Return [x, y] of the center of cell containing provided text 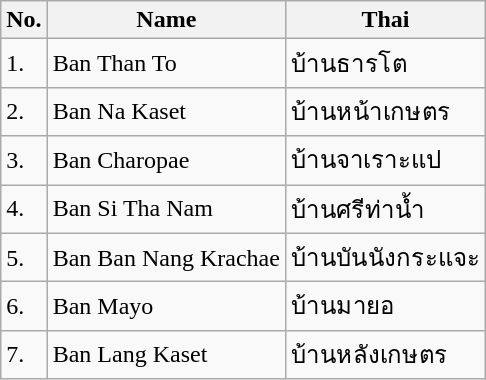
Ban Mayo [166, 306]
บ้านบันนังกระแจะ [385, 258]
Ban Na Kaset [166, 112]
1. [24, 64]
4. [24, 208]
บ้านมายอ [385, 306]
Ban Charopae [166, 160]
บ้านธารโต [385, 64]
No. [24, 20]
5. [24, 258]
3. [24, 160]
Ban Si Tha Nam [166, 208]
บ้านหน้าเกษตร [385, 112]
2. [24, 112]
บ้านศรีท่าน้ำ [385, 208]
Ban Lang Kaset [166, 354]
Name [166, 20]
บ้านหลังเกษตร [385, 354]
7. [24, 354]
Ban Ban Nang Krachae [166, 258]
Ban Than To [166, 64]
Thai [385, 20]
บ้านจาเราะแป [385, 160]
6. [24, 306]
